Output the [X, Y] coordinate of the center of the cell containing the given text.  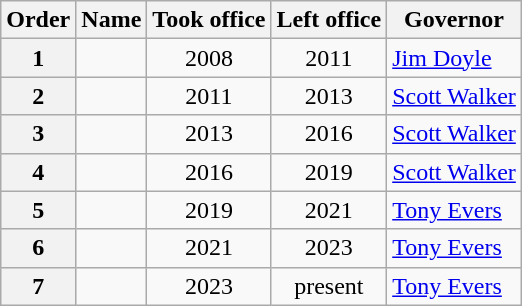
1 [38, 58]
6 [38, 248]
Took office [209, 20]
2 [38, 96]
Name [112, 20]
Left office [329, 20]
Governor [454, 20]
2008 [209, 58]
Order [38, 20]
4 [38, 172]
3 [38, 134]
present [329, 286]
Jim Doyle [454, 58]
7 [38, 286]
5 [38, 210]
